Scan for the cell matching the given text and deliver its (X, Y) coordinate at center. 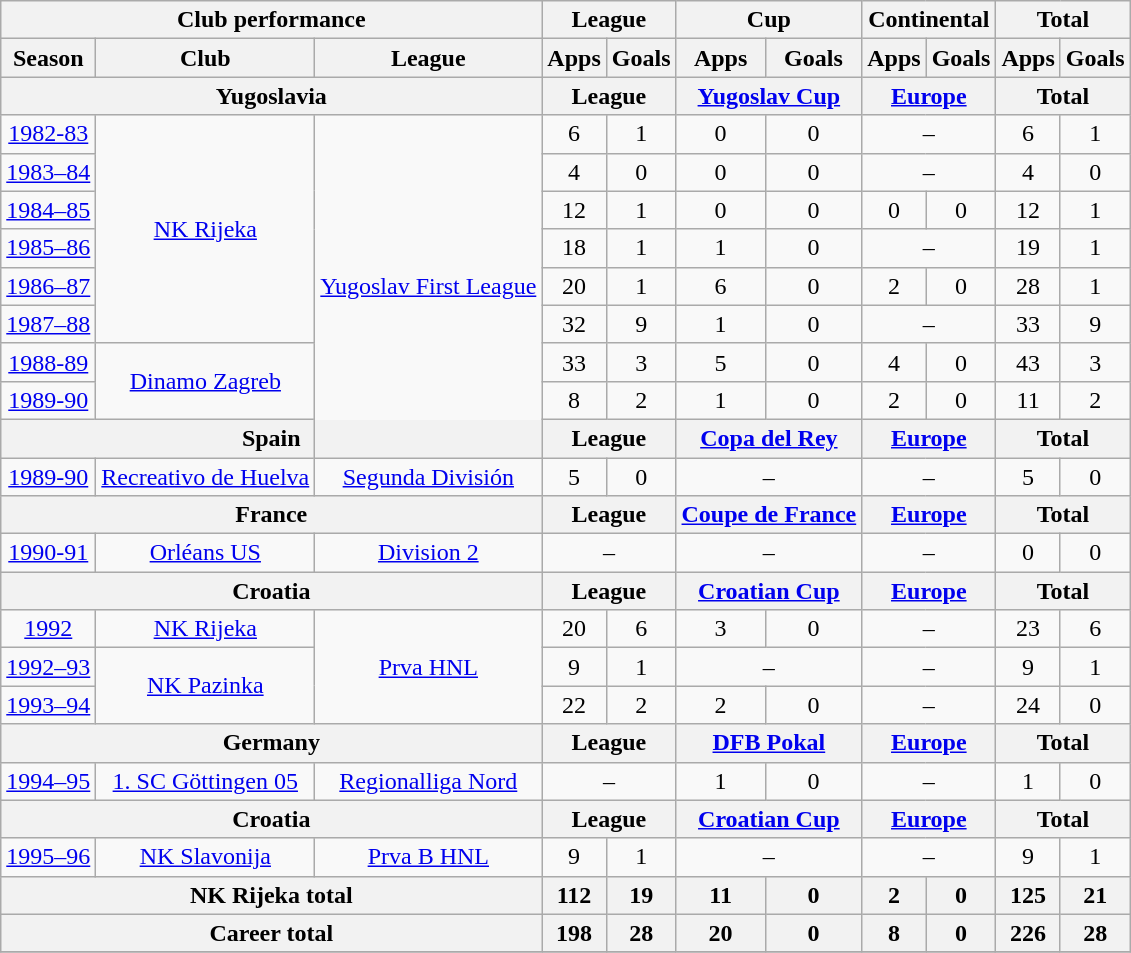
125 (1028, 895)
21 (1095, 895)
1990-91 (48, 553)
Season (48, 58)
Prva B HNL (428, 857)
23 (1028, 629)
1993–94 (48, 705)
18 (574, 248)
Division 2 (428, 553)
France (272, 515)
NK Rijeka total (272, 895)
1992–93 (48, 667)
32 (574, 324)
Club performance (272, 20)
Regionalliga Nord (428, 781)
Cup (769, 20)
112 (574, 895)
1985–86 (48, 248)
Yugoslav Cup (769, 96)
43 (1028, 362)
Orléans US (206, 553)
1988-89 (48, 362)
1984–85 (48, 210)
NK Slavonija (206, 857)
Coupe de France (769, 515)
Yugoslav First League (428, 286)
Segunda División (428, 477)
Germany (272, 743)
24 (1028, 705)
Yugoslavia (272, 96)
1983–84 (48, 172)
Career total (272, 933)
1. SC Göttingen 05 (206, 781)
Spain (272, 438)
1987–88 (48, 324)
NK Pazinka (206, 686)
1995–96 (48, 857)
198 (574, 933)
DFB Pokal (769, 743)
Club (206, 58)
22 (574, 705)
226 (1028, 933)
1982-83 (48, 134)
1994–95 (48, 781)
1992 (48, 629)
Recreativo de Huelva (206, 477)
Continental (929, 20)
Copa del Rey (769, 438)
1986–87 (48, 286)
Prva HNL (428, 667)
Dinamo Zagreb (206, 381)
